Identify which cell holds the provided text, then report its [x, y] central coordinate. 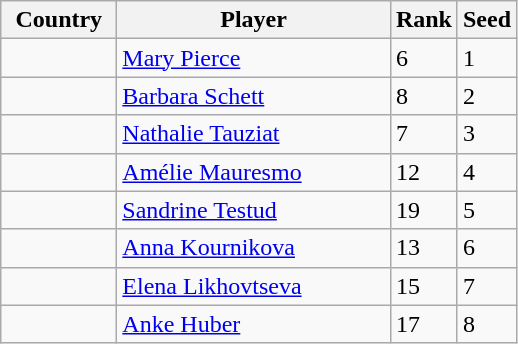
Barbara Schett [254, 96]
2 [486, 96]
Amélie Mauresmo [254, 172]
Sandrine Testud [254, 210]
15 [424, 286]
Anna Kournikova [254, 248]
1 [486, 58]
Player [254, 20]
13 [424, 248]
Mary Pierce [254, 58]
Anke Huber [254, 324]
Nathalie Tauziat [254, 134]
Rank [424, 20]
Seed [486, 20]
Elena Likhovtseva [254, 286]
17 [424, 324]
5 [486, 210]
Country [59, 20]
4 [486, 172]
12 [424, 172]
19 [424, 210]
3 [486, 134]
